Output the [x, y] coordinate of the center of the cell containing the given text.  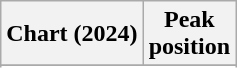
Chart (2024) [72, 34]
Peakposition [189, 34]
